Identify which cell holds the provided text, then report its (x, y) central coordinate. 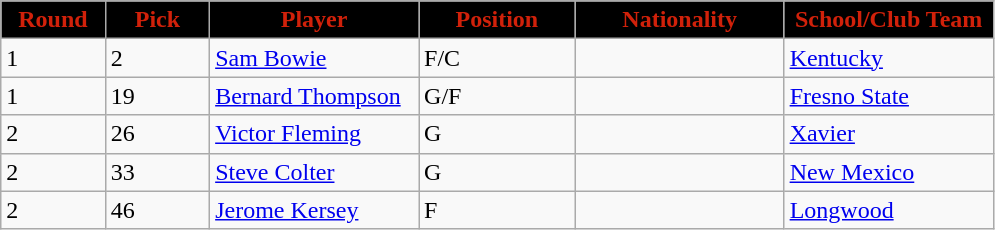
Bernard Thompson (314, 96)
Longwood (888, 210)
Position (498, 20)
New Mexico (888, 172)
F (498, 210)
G/F (498, 96)
Player (314, 20)
Kentucky (888, 58)
Round (53, 20)
Xavier (888, 134)
F/C (498, 58)
Fresno State (888, 96)
19 (157, 96)
Pick (157, 20)
Steve Colter (314, 172)
Jerome Kersey (314, 210)
33 (157, 172)
Victor Fleming (314, 134)
Sam Bowie (314, 58)
Nationality (680, 20)
School/Club Team (888, 20)
46 (157, 210)
26 (157, 134)
